Provide the [X, Y] coordinate of the cell's center where the given text is located.  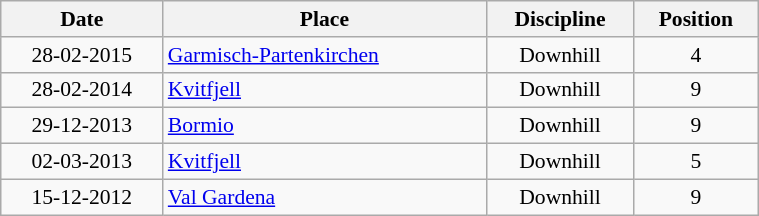
15-12-2012 [82, 197]
28-02-2014 [82, 90]
Bormio [324, 126]
Discipline [560, 19]
28-02-2015 [82, 55]
5 [696, 162]
29-12-2013 [82, 126]
02-03-2013 [82, 162]
Garmisch-Partenkirchen [324, 55]
4 [696, 55]
Position [696, 19]
Date [82, 19]
Place [324, 19]
Val Gardena [324, 197]
